Determine the [X, Y] coordinate at the center of the cell enclosing the given text.  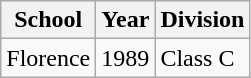
Year [126, 20]
Florence [48, 58]
1989 [126, 58]
School [48, 20]
Division [202, 20]
Class C [202, 58]
